Locate the cell with the specified text and output its (X, Y) center coordinate. 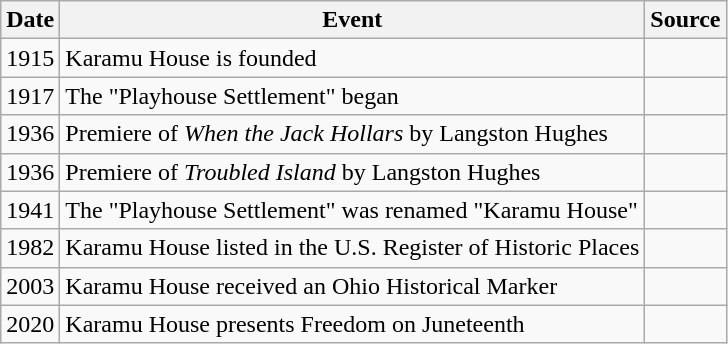
1917 (30, 96)
Premiere of Troubled Island by Langston Hughes (352, 172)
Karamu House listed in the U.S. Register of Historic Places (352, 248)
Date (30, 20)
Karamu House received an Ohio Historical Marker (352, 286)
Source (686, 20)
Karamu House is founded (352, 58)
Event (352, 20)
The "Playhouse Settlement" was renamed "Karamu House" (352, 210)
1982 (30, 248)
Premiere of When the Jack Hollars by Langston Hughes (352, 134)
1941 (30, 210)
2020 (30, 324)
2003 (30, 286)
1915 (30, 58)
Karamu House presents Freedom on Juneteenth (352, 324)
The "Playhouse Settlement" began (352, 96)
